For the text-containing cell, return its midpoint in (x, y) coordinate format. 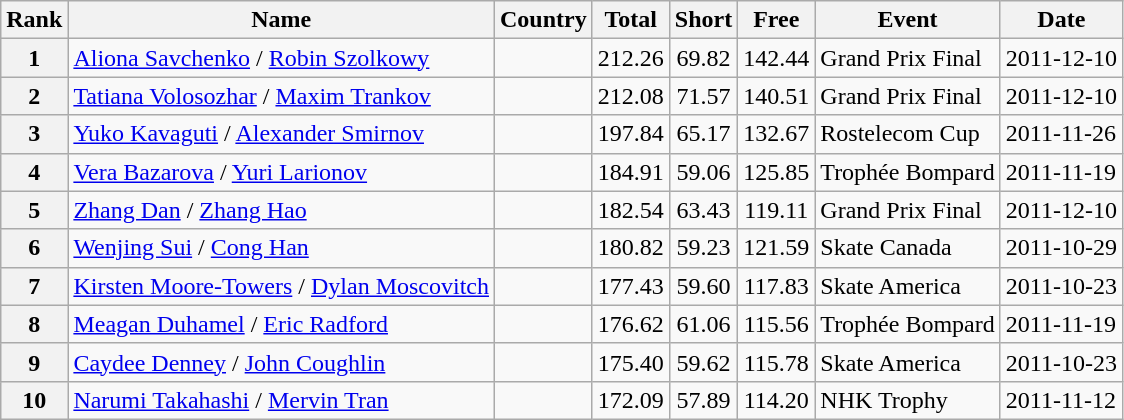
59.60 (703, 286)
Skate Canada (908, 248)
Yuko Kavaguti / Alexander Smirnov (282, 134)
182.54 (630, 210)
Name (282, 20)
180.82 (630, 248)
9 (34, 362)
132.67 (776, 134)
125.85 (776, 172)
57.89 (703, 400)
NHK Trophy (908, 400)
Event (908, 20)
121.59 (776, 248)
Vera Bazarova / Yuri Larionov (282, 172)
63.43 (703, 210)
Zhang Dan / Zhang Hao (282, 210)
Short (703, 20)
7 (34, 286)
3 (34, 134)
65.17 (703, 134)
61.06 (703, 324)
175.40 (630, 362)
Rank (34, 20)
59.62 (703, 362)
2 (34, 96)
177.43 (630, 286)
115.78 (776, 362)
2011-10-29 (1061, 248)
197.84 (630, 134)
Tatiana Volosozhar / Maxim Trankov (282, 96)
Free (776, 20)
59.23 (703, 248)
8 (34, 324)
69.82 (703, 58)
2011-11-12 (1061, 400)
114.20 (776, 400)
6 (34, 248)
Wenjing Sui / Cong Han (282, 248)
59.06 (703, 172)
Country (544, 20)
140.51 (776, 96)
Caydee Denney / John Coughlin (282, 362)
212.08 (630, 96)
Aliona Savchenko / Robin Szolkowy (282, 58)
212.26 (630, 58)
Meagan Duhamel / Eric Radford (282, 324)
117.83 (776, 286)
115.56 (776, 324)
71.57 (703, 96)
142.44 (776, 58)
176.62 (630, 324)
Date (1061, 20)
Rostelecom Cup (908, 134)
10 (34, 400)
Total (630, 20)
4 (34, 172)
172.09 (630, 400)
5 (34, 210)
Narumi Takahashi / Mervin Tran (282, 400)
2011-11-26 (1061, 134)
1 (34, 58)
Kirsten Moore-Towers / Dylan Moscovitch (282, 286)
184.91 (630, 172)
119.11 (776, 210)
